Output the [X, Y] coordinate of the center of the cell containing the given text.  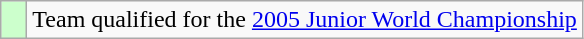
Team qualified for the 2005 Junior World Championship [305, 20]
